From the cell containing the given text, extract its center point as [X, Y] coordinate. 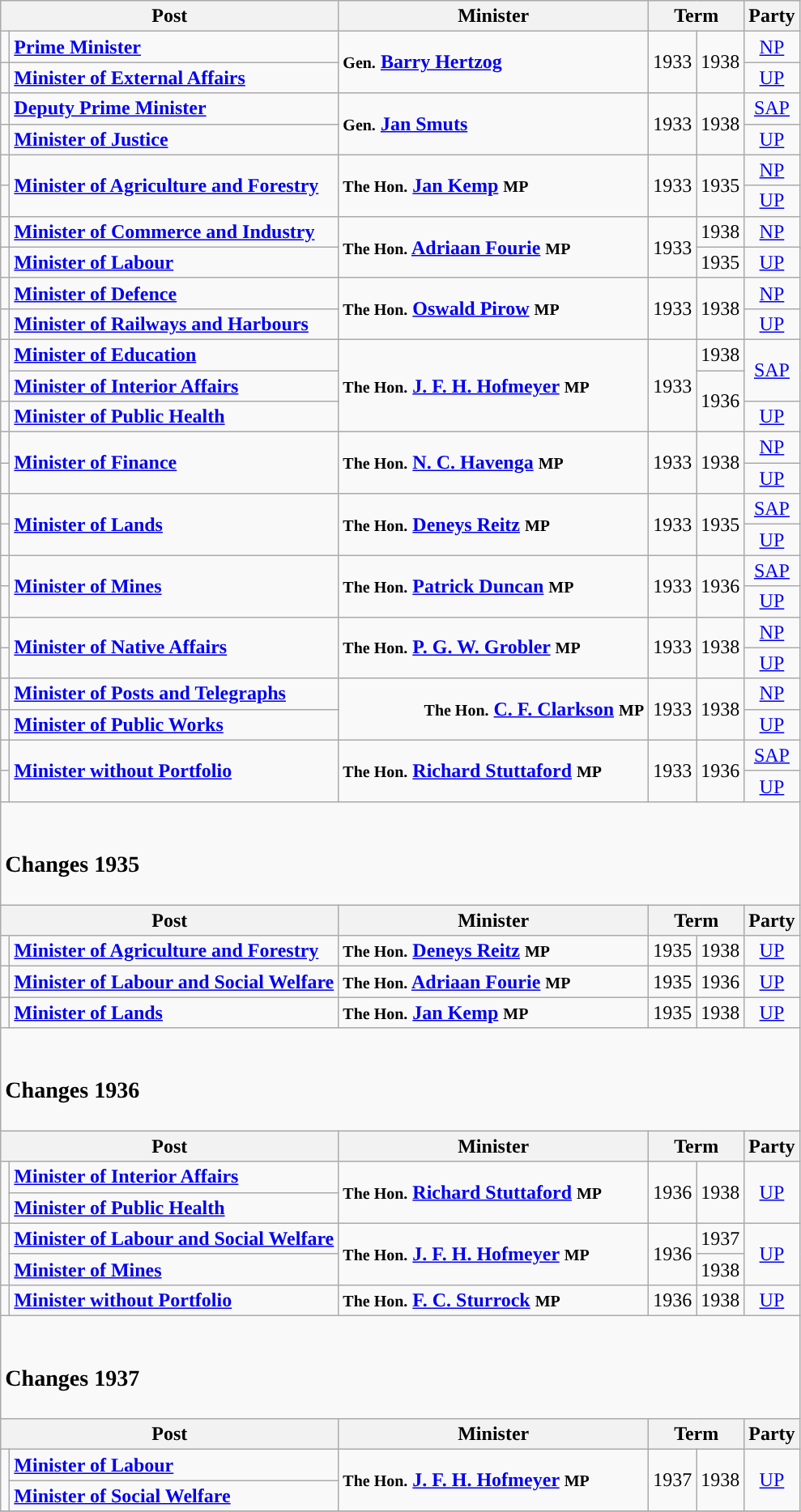
The Hon. F. C. Sturrock MP [494, 1300]
Minister of Education [174, 355]
Gen. Barry Hertzog [494, 62]
The Hon. C. F. Clarkson MP [494, 709]
Minister of Social Welfare [174, 1496]
Deputy Prime Minister [174, 108]
Gen. Jan Smuts [494, 124]
Minister of External Affairs [174, 78]
Prime Minister [174, 47]
Changes 1937 [400, 1366]
The Hon. P. G. W. Grobler MP [494, 648]
Minister of Finance [174, 463]
Minister of Commerce and Industry [174, 231]
Minister of Native Affairs [174, 648]
Changes 1936 [400, 1080]
The Hon. N. C. Havenga MP [494, 463]
The Hon. Oswald Pirow MP [494, 308]
Minister of Justice [174, 139]
Minister of Public Works [174, 724]
Minister of Railways and Harbours [174, 324]
The Hon. Patrick Duncan MP [494, 586]
Minister of Posts and Telegraphs [174, 694]
Changes 1935 [400, 853]
Minister of Defence [174, 293]
